Pinpoint the cell where the given text exists, returning its (x, y) midpoint coordinate. 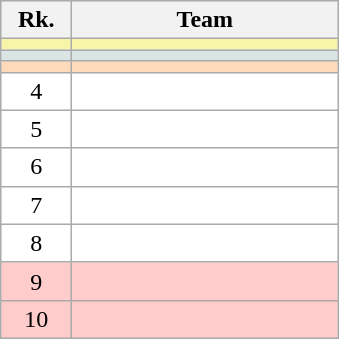
Team (205, 20)
Rk. (36, 20)
9 (36, 281)
6 (36, 167)
8 (36, 243)
4 (36, 91)
7 (36, 205)
5 (36, 129)
10 (36, 319)
